Identify which cell holds the provided text, then report its [x, y] central coordinate. 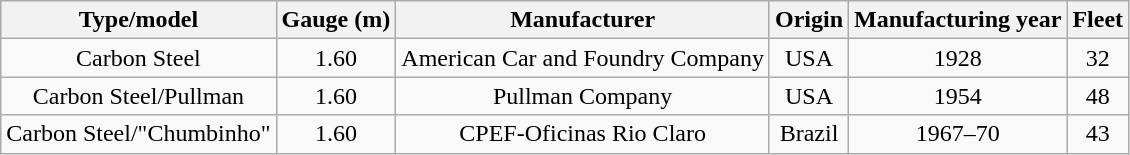
Origin [808, 20]
Manufacturing year [958, 20]
1967–70 [958, 134]
32 [1098, 58]
Gauge (m) [336, 20]
Carbon Steel/"Chumbinho" [138, 134]
Carbon Steel [138, 58]
Type/model [138, 20]
American Car and Foundry Company [583, 58]
Brazil [808, 134]
Fleet [1098, 20]
48 [1098, 96]
Carbon Steel/Pullman [138, 96]
Manufacturer [583, 20]
1928 [958, 58]
43 [1098, 134]
Pullman Company [583, 96]
CPEF-Oficinas Rio Claro [583, 134]
1954 [958, 96]
